From the cell containing the given text, extract its center point as [X, Y] coordinate. 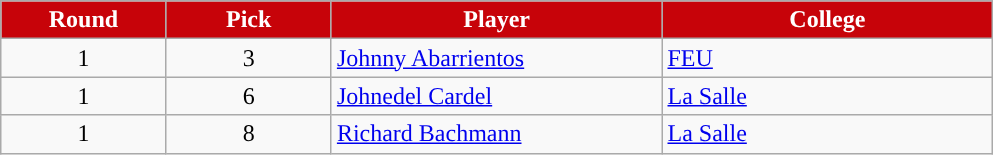
Johnedel Cardel [496, 96]
FEU [828, 58]
Richard Bachmann [496, 134]
Pick [248, 20]
8 [248, 134]
Player [496, 20]
6 [248, 96]
3 [248, 58]
College [828, 20]
Johnny Abarrientos [496, 58]
Round [84, 20]
